Find where the given text appears and provide that cell's center as [x, y] coordinate. 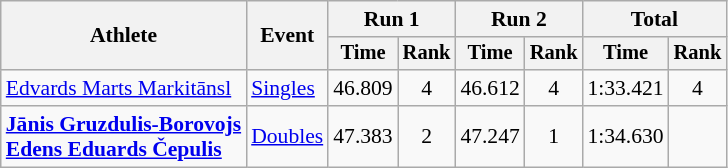
47.383 [362, 136]
46.809 [362, 88]
Athlete [124, 36]
47.247 [490, 136]
Singles [287, 88]
1:33.421 [625, 88]
Run 2 [518, 19]
Event [287, 36]
Edvards Marts Markitānsl [124, 88]
Jānis Gruzdulis-BorovojsEdens Eduards Čepulis [124, 136]
46.612 [490, 88]
1 [554, 136]
Total [654, 19]
2 [427, 136]
Run 1 [392, 19]
Doubles [287, 136]
1:34.630 [625, 136]
